Scan for the cell matching the given text and deliver its [x, y] coordinate at center. 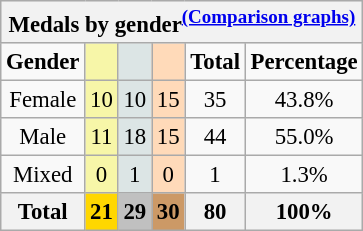
Female [43, 100]
1.3% [304, 175]
Percentage [304, 62]
44 [215, 137]
Mixed [43, 175]
35 [215, 100]
Gender [43, 62]
18 [134, 137]
11 [102, 137]
Total [215, 62]
Medals by gender(Comparison graphs) [182, 22]
Male [43, 137]
55.0% [304, 137]
43.8% [304, 100]
